For the text-containing cell, return its midpoint in [x, y] coordinate format. 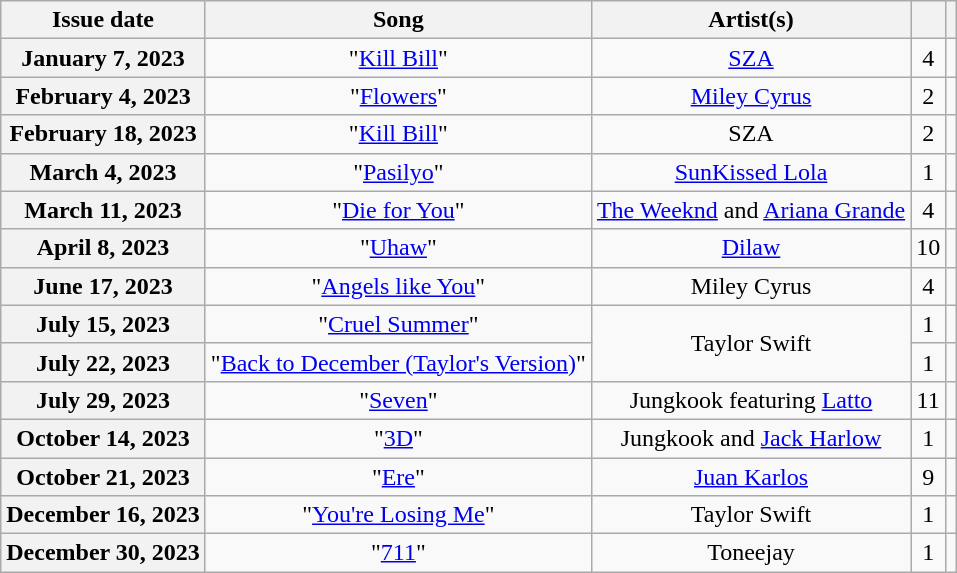
"Flowers" [398, 96]
October 21, 2023 [104, 477]
"3D" [398, 438]
January 7, 2023 [104, 58]
June 17, 2023 [104, 286]
Song [398, 20]
December 30, 2023 [104, 553]
December 16, 2023 [104, 515]
April 8, 2023 [104, 248]
February 18, 2023 [104, 134]
"Ere" [398, 477]
March 11, 2023 [104, 210]
Jungkook and Jack Harlow [750, 438]
Juan Karlos [750, 477]
"Pasilyo" [398, 172]
"711" [398, 553]
Issue date [104, 20]
July 22, 2023 [104, 362]
11 [928, 400]
"Cruel Summer" [398, 324]
Dilaw [750, 248]
"Seven" [398, 400]
"Uhaw" [398, 248]
"Angels like You" [398, 286]
"You're Losing Me" [398, 515]
July 29, 2023 [104, 400]
Jungkook featuring Latto [750, 400]
July 15, 2023 [104, 324]
Artist(s) [750, 20]
February 4, 2023 [104, 96]
The Weeknd and Ariana Grande [750, 210]
10 [928, 248]
Toneejay [750, 553]
"Die for You" [398, 210]
October 14, 2023 [104, 438]
March 4, 2023 [104, 172]
SunKissed Lola [750, 172]
"Back to December (Taylor's Version)" [398, 362]
9 [928, 477]
